Search for the cell housing the specified text and yield its [x, y] center coordinate. 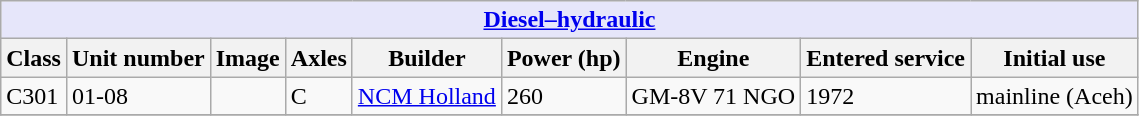
Image [248, 58]
Initial use [1055, 58]
Axles [318, 58]
Entered service [886, 58]
1972 [886, 96]
Engine [714, 58]
01-08 [138, 96]
mainline (Aceh) [1055, 96]
Power (hp) [564, 58]
NCM Holland [426, 96]
Class [34, 58]
Diesel–hydraulic [570, 20]
C [318, 96]
Builder [426, 58]
260 [564, 96]
GM-8V 71 NGO [714, 96]
Unit number [138, 58]
C301 [34, 96]
